Determine the [X, Y] coordinate at the center of the cell enclosing the given text.  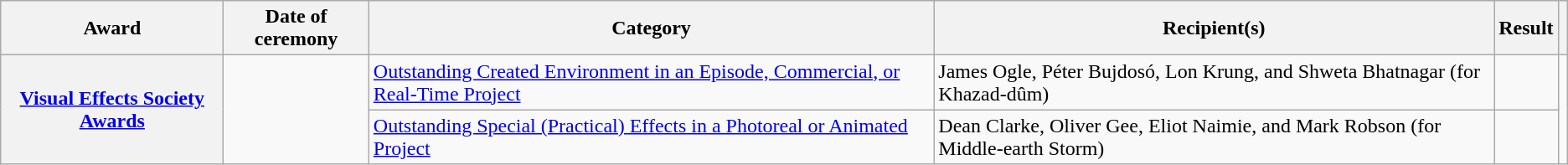
Outstanding Special (Practical) Effects in a Photoreal or Animated Project [652, 137]
Date of ceremony [297, 28]
Result [1526, 28]
Visual Effects Society Awards [112, 110]
Recipient(s) [1215, 28]
Outstanding Created Environment in an Episode, Commercial, or Real-Time Project [652, 82]
Dean Clarke, Oliver Gee, Eliot Naimie, and Mark Robson (for Middle-earth Storm) [1215, 137]
Category [652, 28]
James Ogle, Péter Bujdosó, Lon Krung, and Shweta Bhatnagar (for Khazad-dûm) [1215, 82]
Award [112, 28]
